Provide the (X, Y) coordinate of the cell's center where the given text is located.  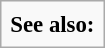
See also: (52, 24)
